Locate the cell with the specified text and output its [X, Y] center coordinate. 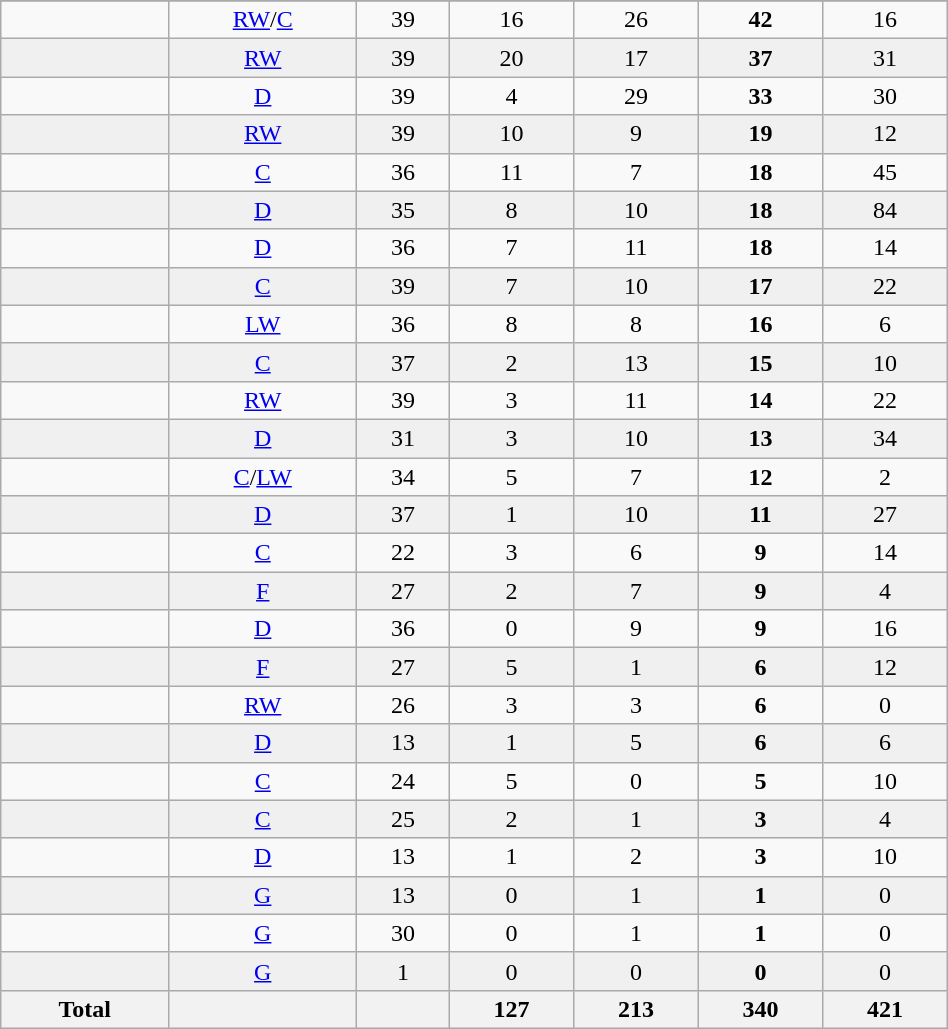
45 [886, 172]
29 [636, 96]
20 [511, 58]
C/LW [263, 477]
84 [886, 210]
LW [263, 324]
Total [85, 1009]
RW/C [263, 20]
421 [886, 1009]
15 [760, 362]
25 [404, 819]
127 [511, 1009]
213 [636, 1009]
42 [760, 20]
33 [760, 96]
340 [760, 1009]
19 [760, 134]
35 [404, 210]
24 [404, 781]
